Pinpoint the cell where the given text exists, returning its [x, y] midpoint coordinate. 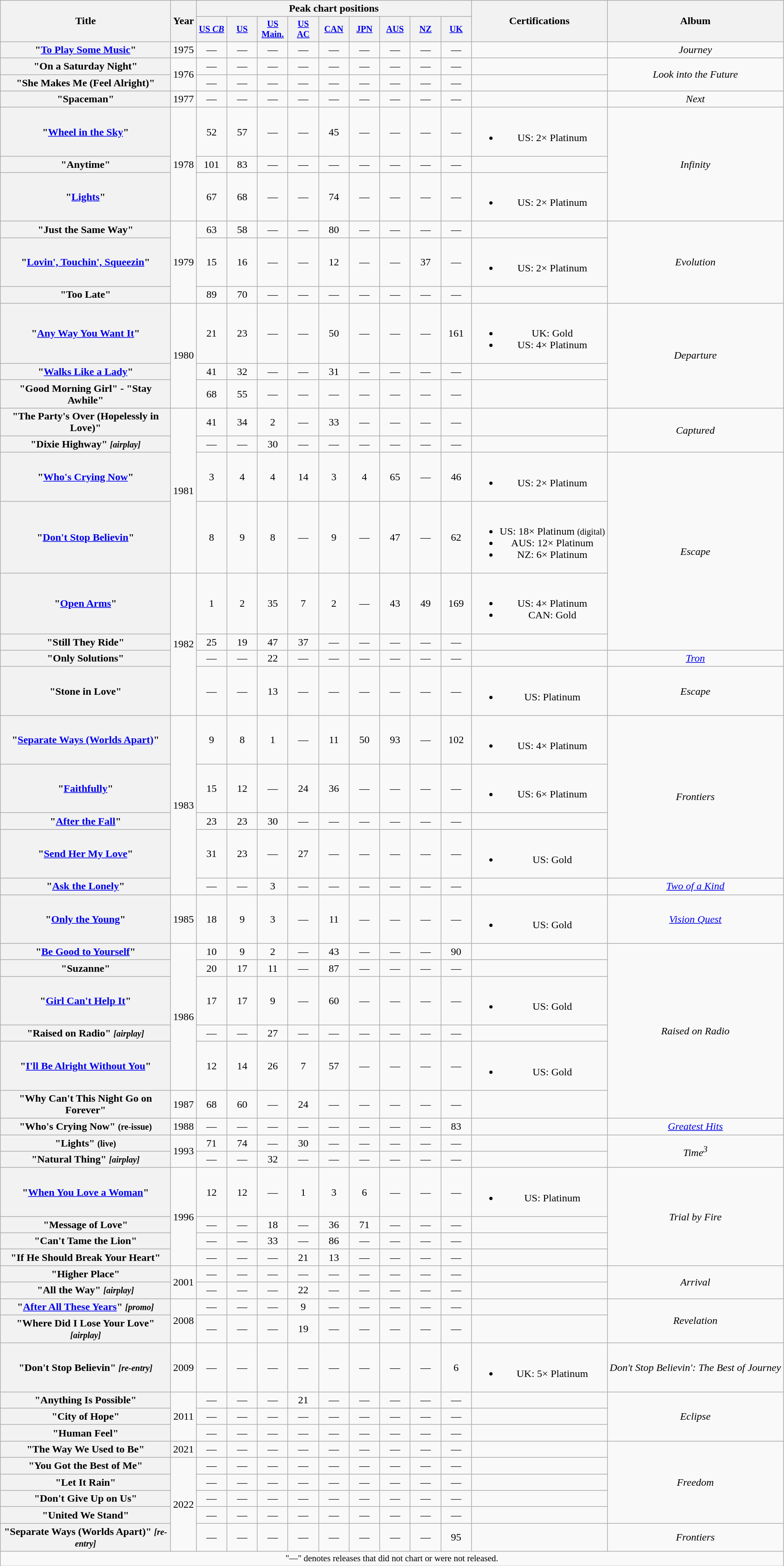
Look into the Future [696, 75]
1985 [184, 919]
90 [457, 952]
86 [334, 1241]
"All the Way" [airplay] [85, 1290]
"Don't Give Up on Us" [85, 1499]
1983 [184, 805]
Year [184, 21]
"She Makes Me (Feel Alright)" [85, 83]
AUS [395, 29]
Infinity [696, 164]
UK: GoldUS: 4× Platinum [539, 333]
Journey [696, 50]
"The Party's Over (Hopelessly in Love)" [85, 422]
UK: 5× Platinum [539, 1367]
"Girl Can't Help It" [85, 1000]
1986 [184, 1017]
"The Way We Used to Be" [85, 1449]
58 [242, 230]
Certifications [539, 21]
55 [242, 394]
Peak chart positions [334, 9]
Freedom [696, 1482]
"Raised on Radio" [airplay] [85, 1033]
"—" denotes releases that did not chart or were not released. [392, 1559]
34 [242, 422]
102 [457, 740]
1980 [184, 356]
"Be Good to Yourself" [85, 952]
Album [696, 21]
"After All These Years" [promo] [85, 1307]
93 [395, 740]
"Message of Love" [85, 1225]
"City of Hope" [85, 1416]
"Lights" (live) [85, 1143]
US: 6× Platinum [539, 789]
1977 [184, 99]
52 [211, 132]
1982 [184, 645]
US: 4× PlatinumCAN: Gold [539, 604]
"Natural Thing" [airplay] [85, 1160]
"Who's Crying Now" [85, 476]
1978 [184, 164]
65 [395, 476]
87 [334, 968]
"Human Feel" [85, 1433]
2022 [184, 1504]
"Lights" [85, 197]
"Dixie Highway" [airplay] [85, 444]
Greatest Hits [696, 1127]
"On a Saturday Night" [85, 66]
1976 [184, 75]
2011 [184, 1416]
1975 [184, 50]
Two of a Kind [696, 886]
Don't Stop Believin': The Best of Journey [696, 1367]
"Let It Rain" [85, 1482]
"United We Stand" [85, 1515]
Vision Quest [696, 919]
Raised on Radio [696, 1030]
"Where Did I Lose Your Love" [airplay] [85, 1329]
"Faithfully" [85, 789]
70 [242, 295]
49 [425, 604]
16 [242, 262]
169 [457, 604]
63 [211, 230]
US [242, 29]
NZ [425, 29]
Evolution [696, 262]
"Good Morning Girl" - "Stay Awhile" [85, 394]
"Don't Stop Believin" [85, 537]
"Can't Tame the Lion" [85, 1241]
"Separate Ways (Worlds Apart)" [re-entry] [85, 1537]
"After the Fall" [85, 821]
2001 [184, 1282]
"When You Love a Woman" [85, 1192]
Time3 [696, 1151]
"Why Can't This Night Go on Forever" [85, 1104]
62 [457, 537]
"Who's Crying Now" (re-issue) [85, 1127]
46 [457, 476]
20 [211, 968]
67 [211, 197]
"To Play Some Music" [85, 50]
26 [273, 1066]
"If He Should Break Your Heart" [85, 1257]
Arrival [696, 1282]
USAC [303, 29]
10 [211, 952]
1979 [184, 262]
"Only the Young" [85, 919]
JPN [364, 29]
2008 [184, 1320]
80 [334, 230]
Title [85, 21]
Eclipse [696, 1416]
"Spaceman" [85, 99]
101 [211, 164]
"Any Way You Want It" [85, 333]
45 [334, 132]
"Stone in Love" [85, 691]
Captured [696, 430]
Next [696, 99]
1987 [184, 1104]
"Ask the Lonely" [85, 886]
"Wheel in the Sky" [85, 132]
89 [211, 295]
"Anytime" [85, 164]
"You Got the Best of Me" [85, 1466]
Revelation [696, 1320]
"Send Her My Love" [85, 854]
USMain. [273, 29]
CAN [334, 29]
Departure [696, 356]
95 [457, 1537]
"Anything Is Possible" [85, 1400]
"Lovin', Touchin', Squeezin" [85, 262]
25 [211, 642]
UK [457, 29]
161 [457, 333]
1996 [184, 1217]
1981 [184, 490]
"Don't Stop Believin" [re-entry] [85, 1367]
"Too Late" [85, 295]
"Just the Same Way" [85, 230]
1988 [184, 1127]
US: 18× Platinum (digital)AUS: 12× PlatinumNZ: 6× Platinum [539, 537]
US CB [211, 29]
"Open Arms" [85, 604]
1993 [184, 1151]
2009 [184, 1367]
"I'll Be Alright Without You" [85, 1066]
"Suzanne" [85, 968]
"Only Solutions" [85, 659]
Tron [696, 659]
2021 [184, 1449]
35 [273, 604]
"Still They Ride" [85, 642]
"Separate Ways (Worlds Apart)" [85, 740]
Trial by Fire [696, 1217]
"Higher Place" [85, 1274]
US: 4× Platinum [539, 740]
"Walks Like a Lady" [85, 372]
